Extract the [X, Y] coordinate from the center of the cell holding the provided text.  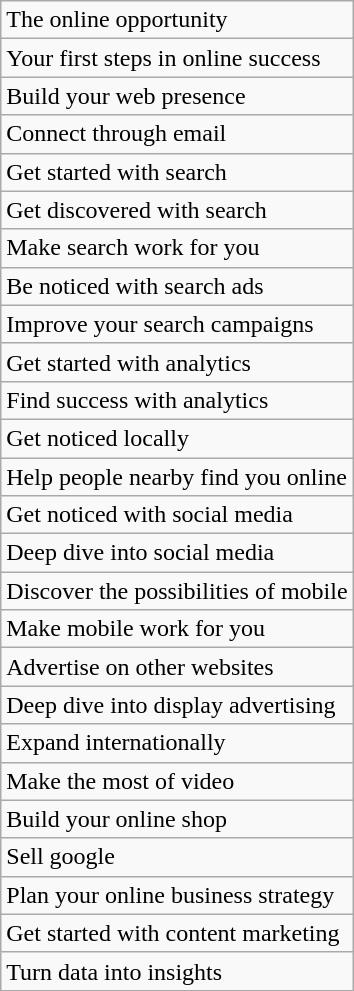
Get discovered with search [177, 210]
Find success with analytics [177, 400]
Improve your search campaigns [177, 324]
Deep dive into display advertising [177, 705]
Plan your online business strategy [177, 895]
Discover the possibilities of mobile [177, 591]
Make mobile work for you [177, 629]
Help people nearby find you online [177, 477]
Get noticed locally [177, 438]
Expand internationally [177, 743]
Get noticed with social media [177, 515]
Advertise on other websites [177, 667]
Get started with content marketing [177, 933]
Build your online shop [177, 819]
Get started with analytics [177, 362]
Connect through email [177, 134]
Make the most of video [177, 781]
Sell google [177, 857]
Get started with search [177, 172]
Your first steps in online success [177, 58]
Deep dive into social media [177, 553]
Turn data into insights [177, 971]
Make search work for you [177, 248]
The online opportunity [177, 20]
Build your web presence [177, 96]
Be noticed with search ads [177, 286]
